Provide the (x, y) coordinate of the cell's center where the given text is located.  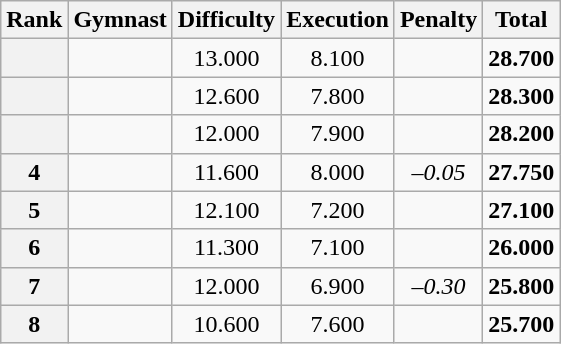
28.200 (522, 134)
–0.05 (438, 172)
27.100 (522, 210)
12.100 (226, 210)
Execution (338, 20)
4 (34, 172)
26.000 (522, 248)
Penalty (438, 20)
27.750 (522, 172)
–0.30 (438, 286)
8.100 (338, 58)
12.600 (226, 96)
7.200 (338, 210)
8.000 (338, 172)
6.900 (338, 286)
28.700 (522, 58)
6 (34, 248)
13.000 (226, 58)
7.900 (338, 134)
7.800 (338, 96)
8 (34, 324)
Difficulty (226, 20)
7.100 (338, 248)
Gymnast (120, 20)
25.700 (522, 324)
7.600 (338, 324)
28.300 (522, 96)
11.600 (226, 172)
11.300 (226, 248)
25.800 (522, 286)
5 (34, 210)
Rank (34, 20)
Total (522, 20)
7 (34, 286)
10.600 (226, 324)
